Locate the cell with the specified text and output its (X, Y) center coordinate. 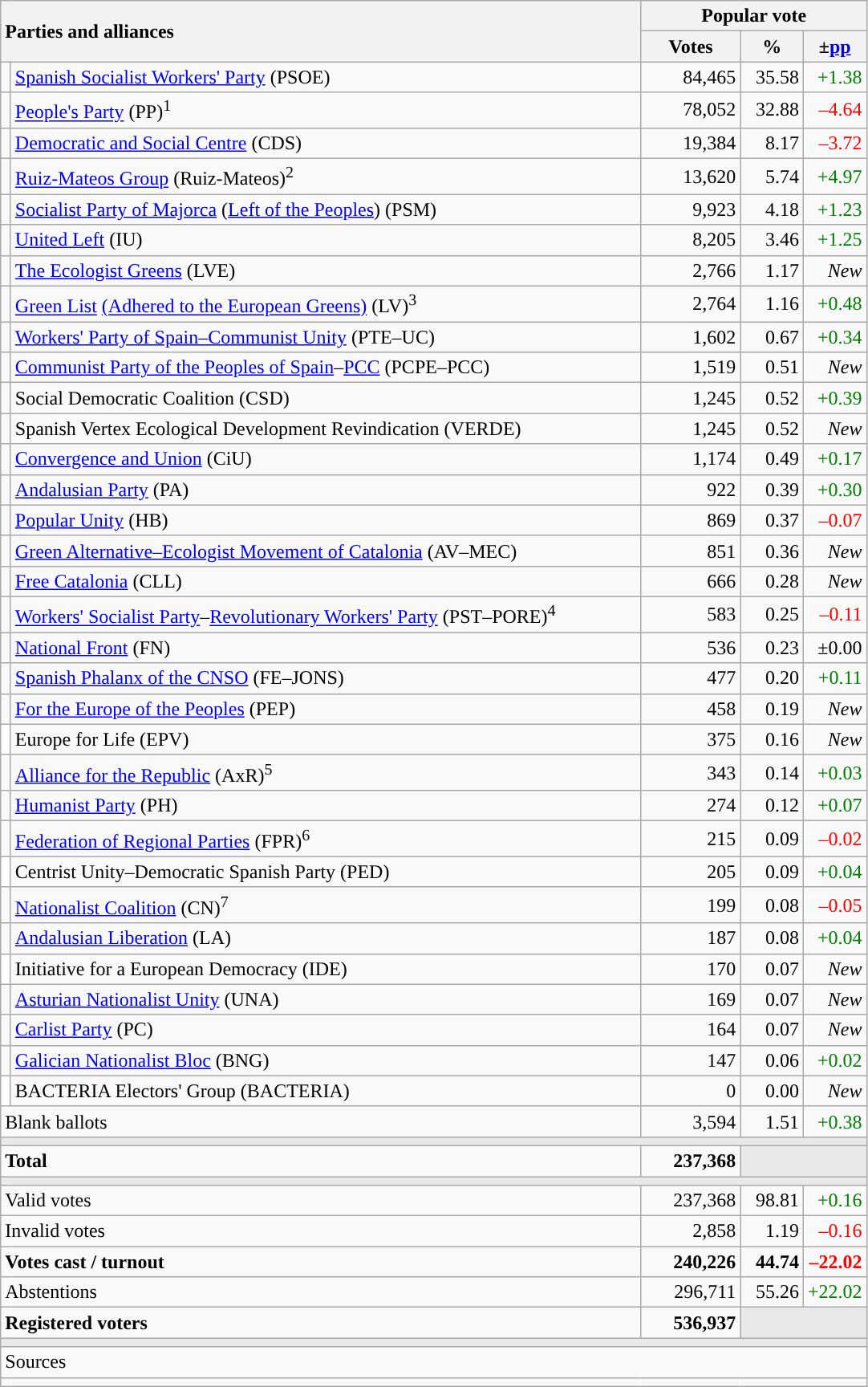
0.20 (772, 678)
+0.02 (834, 1060)
Humanist Party (PH) (326, 806)
2,766 (691, 270)
375 (691, 739)
Registered voters (321, 1323)
Green List (Adhered to the European Greens) (LV)3 (326, 303)
Valid votes (321, 1201)
Ruiz-Mateos Group (Ruiz-Mateos)2 (326, 177)
The Ecologist Greens (LVE) (326, 270)
536,937 (691, 1323)
Andalusian Party (PA) (326, 490)
+0.34 (834, 337)
1.17 (772, 270)
Europe for Life (EPV) (326, 739)
0 (691, 1091)
+1.25 (834, 240)
0.23 (772, 648)
Convergence and Union (CiU) (326, 459)
+0.16 (834, 1201)
32.88 (772, 111)
Votes cast / turnout (321, 1262)
274 (691, 806)
National Front (FN) (326, 648)
+0.38 (834, 1121)
215 (691, 840)
–0.16 (834, 1231)
4.18 (772, 209)
343 (691, 772)
+22.02 (834, 1292)
Socialist Party of Majorca (Left of the Peoples) (PSM) (326, 209)
19,384 (691, 143)
Total (321, 1161)
–0.05 (834, 905)
Blank ballots (321, 1121)
78,052 (691, 111)
Abstentions (321, 1292)
0.12 (772, 806)
536 (691, 648)
Andalusian Liberation (LA) (326, 938)
666 (691, 581)
Spanish Socialist Workers' Party (PSOE) (326, 77)
Spanish Vertex Ecological Development Revindication (VERDE) (326, 429)
±0.00 (834, 648)
+0.48 (834, 303)
169 (691, 999)
–22.02 (834, 1262)
9,923 (691, 209)
8,205 (691, 240)
2,858 (691, 1231)
Social Democratic Coalition (CSD) (326, 398)
Centrist Unity–Democratic Spanish Party (PED) (326, 872)
13,620 (691, 177)
1.51 (772, 1121)
1,174 (691, 459)
1.19 (772, 1231)
35.58 (772, 77)
Spanish Phalanx of the CNSO (FE–JONS) (326, 678)
Parties and alliances (321, 31)
0.06 (772, 1060)
Galician Nationalist Bloc (BNG) (326, 1060)
BACTERIA Electors' Group (BACTERIA) (326, 1091)
+0.17 (834, 459)
477 (691, 678)
240,226 (691, 1262)
0.67 (772, 337)
+0.30 (834, 490)
0.14 (772, 772)
205 (691, 872)
Popular Unity (HB) (326, 520)
+0.11 (834, 678)
170 (691, 969)
0.16 (772, 739)
1.16 (772, 303)
United Left (IU) (326, 240)
0.25 (772, 615)
For the Europe of the Peoples (PEP) (326, 709)
8.17 (772, 143)
0.51 (772, 368)
851 (691, 551)
–0.02 (834, 840)
Alliance for the Republic (AxR)5 (326, 772)
+1.23 (834, 209)
Free Catalonia (CLL) (326, 581)
0.39 (772, 490)
3.46 (772, 240)
0.28 (772, 581)
Workers' Socialist Party–Revolutionary Workers' Party (PST–PORE)4 (326, 615)
583 (691, 615)
–0.07 (834, 520)
Democratic and Social Centre (CDS) (326, 143)
+1.38 (834, 77)
0.37 (772, 520)
922 (691, 490)
1,602 (691, 337)
5.74 (772, 177)
+0.03 (834, 772)
55.26 (772, 1292)
98.81 (772, 1201)
2,764 (691, 303)
0.00 (772, 1091)
0.19 (772, 709)
Invalid votes (321, 1231)
458 (691, 709)
Nationalist Coalition (CN)7 (326, 905)
+0.07 (834, 806)
164 (691, 1030)
Communist Party of the Peoples of Spain–PCC (PCPE–PCC) (326, 368)
Workers' Party of Spain–Communist Unity (PTE–UC) (326, 337)
People's Party (PP)1 (326, 111)
Votes (691, 47)
Popular vote (754, 16)
1,519 (691, 368)
0.36 (772, 551)
199 (691, 905)
84,465 (691, 77)
–4.64 (834, 111)
0.49 (772, 459)
±pp (834, 47)
147 (691, 1060)
Green Alternative–Ecologist Movement of Catalonia (AV–MEC) (326, 551)
187 (691, 938)
Initiative for a European Democracy (IDE) (326, 969)
+4.97 (834, 177)
869 (691, 520)
% (772, 47)
3,594 (691, 1121)
296,711 (691, 1292)
Carlist Party (PC) (326, 1030)
Asturian Nationalist Unity (UNA) (326, 999)
–3.72 (834, 143)
+0.39 (834, 398)
–0.11 (834, 615)
44.74 (772, 1262)
Sources (433, 1362)
Federation of Regional Parties (FPR)6 (326, 840)
